For the text-containing cell, return its midpoint in (X, Y) coordinate format. 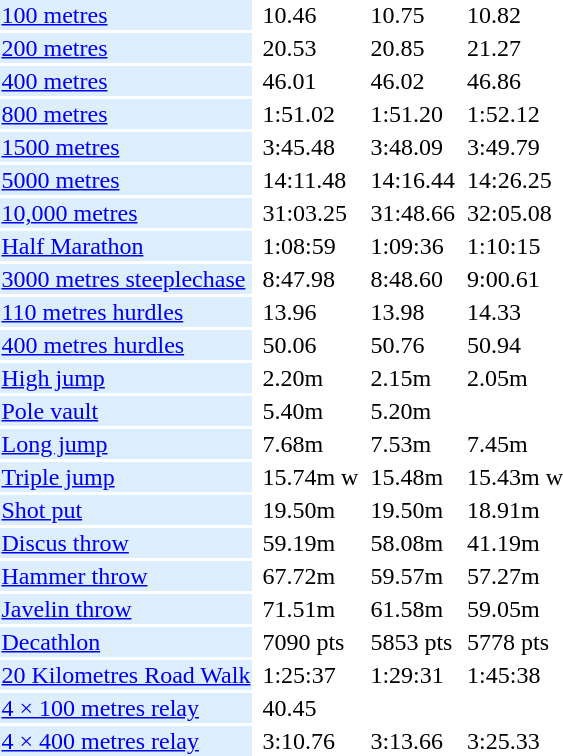
3:10.76 (310, 741)
4 × 400 metres relay (126, 741)
1:09:36 (413, 246)
400 metres (126, 81)
5000 metres (126, 180)
5853 pts (413, 642)
46.02 (413, 81)
7.53m (413, 444)
10.75 (413, 15)
100 metres (126, 15)
5.40m (310, 411)
High jump (126, 378)
31:48.66 (413, 213)
3000 metres steeplechase (126, 279)
59.57m (413, 576)
14:16.44 (413, 180)
400 metres hurdles (126, 345)
20 Kilometres Road Walk (126, 675)
1:08:59 (310, 246)
7090 pts (310, 642)
40.45 (310, 708)
31:03.25 (310, 213)
4 × 100 metres relay (126, 708)
3:45.48 (310, 147)
1:51.02 (310, 114)
Half Marathon (126, 246)
46.01 (310, 81)
Discus throw (126, 543)
Triple jump (126, 477)
2.20m (310, 378)
61.58m (413, 609)
7.68m (310, 444)
14:11.48 (310, 180)
3:13.66 (413, 741)
8:48.60 (413, 279)
58.08m (413, 543)
Long jump (126, 444)
200 metres (126, 48)
Shot put (126, 510)
5.20m (413, 411)
50.76 (413, 345)
2.15m (413, 378)
50.06 (310, 345)
Pole vault (126, 411)
67.72m (310, 576)
10,000 metres (126, 213)
20.53 (310, 48)
Javelin throw (126, 609)
59.19m (310, 543)
10.46 (310, 15)
71.51m (310, 609)
1500 metres (126, 147)
1:25:37 (310, 675)
1:29:31 (413, 675)
20.85 (413, 48)
15.48m (413, 477)
Hammer throw (126, 576)
13.98 (413, 312)
Decathlon (126, 642)
800 metres (126, 114)
1:51.20 (413, 114)
110 metres hurdles (126, 312)
8:47.98 (310, 279)
13.96 (310, 312)
15.74m w (310, 477)
3:48.09 (413, 147)
